Return the (X, Y) coordinate for the center point of the cell that contains the specified text.  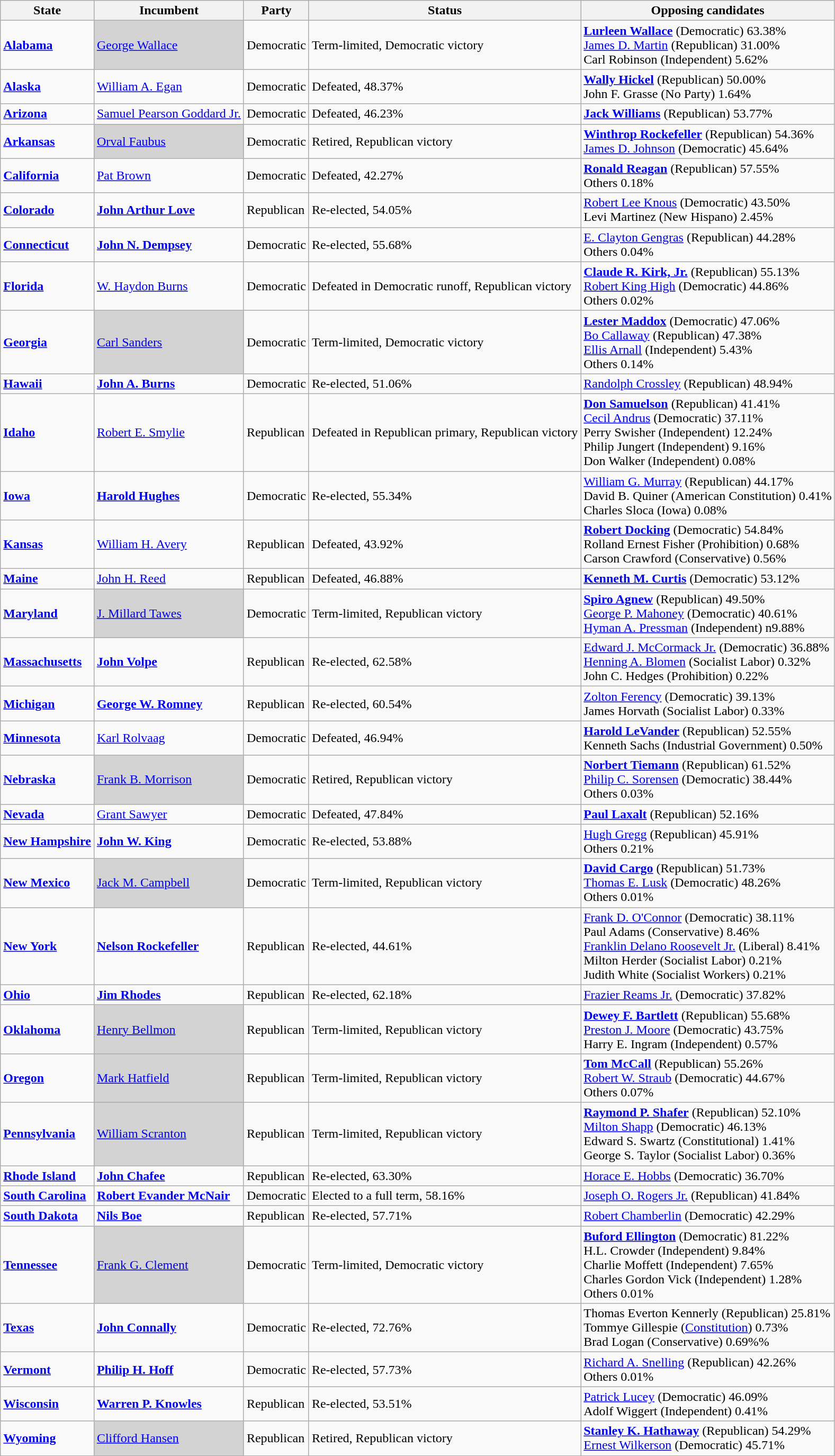
Defeated in Republican primary, Republican victory (445, 432)
New Hampshire (48, 841)
Hawaii (48, 383)
George Wallace (168, 45)
Michigan (48, 703)
Pat Brown (168, 176)
Robert E. Smylie (168, 432)
Re-elected, 53.51% (445, 1404)
Vermont (48, 1370)
E. Clayton Gengras (Republican) 44.28% Others 0.04% (708, 245)
Massachusetts (48, 662)
Harold LeVander (Republican) 52.55% Kenneth Sachs (Industrial Government) 0.50% (708, 738)
Incumbent (168, 11)
John N. Dempsey (168, 245)
Robert Lee Knous (Democratic) 43.50% Levi Martinez (New Hispano) 2.45% (708, 210)
Re-elected, 51.06% (445, 383)
Defeated, 46.94% (445, 738)
Arizona (48, 114)
California (48, 176)
Clifford Hansen (168, 1439)
Defeated, 48.37% (445, 87)
Robert Docking (Democratic) 54.84% Rolland Ernest Fisher (Prohibition) 0.68% Carson Crawford (Conservative) 0.56% (708, 544)
Idaho (48, 432)
Frazier Reams Jr. (Democratic) 37.82% (708, 995)
Tom McCall (Republican) 55.26% Robert W. Straub (Democratic) 44.67% Others 0.07% (708, 1078)
George W. Romney (168, 703)
Defeated, 47.84% (445, 814)
Re-elected, 57.71% (445, 1216)
Connecticut (48, 245)
Randolph Crossley (Republican) 48.94% (708, 383)
Re-elected, 55.68% (445, 245)
Re-elected, 62.58% (445, 662)
Texas (48, 1328)
Jim Rhodes (168, 995)
New Mexico (48, 883)
Carl Sanders (168, 342)
John Arthur Love (168, 210)
Warren P. Knowles (168, 1404)
Maine (48, 579)
Re-elected, 55.34% (445, 496)
Richard A. Snelling (Republican) 42.26% Others 0.01% (708, 1370)
Edward J. McCormack Jr. (Democratic) 36.88% Henning A. Blomen (Socialist Labor) 0.32% John C. Hedges (Prohibition) 0.22% (708, 662)
Lester Maddox (Democratic) 47.06% Bo Callaway (Republican) 47.38% Ellis Arnall (Independent) 5.43% Others 0.14% (708, 342)
Wyoming (48, 1439)
Florida (48, 286)
Tennessee (48, 1265)
Ohio (48, 995)
John Connally (168, 1328)
Re-elected, 53.88% (445, 841)
Pennsylvania (48, 1133)
David Cargo (Republican) 51.73% Thomas E. Lusk (Democratic) 48.26% Others 0.01% (708, 883)
Defeated, 43.92% (445, 544)
William G. Murray (Republican) 44.17% David B. Quiner (American Constitution) 0.41% Charles Sloca (Iowa) 0.08% (708, 496)
William A. Egan (168, 87)
Ronald Reagan (Republican) 57.55% Others 0.18% (708, 176)
Alaska (48, 87)
Re-elected, 63.30% (445, 1175)
Nelson Rockefeller (168, 946)
Frank B. Morrison (168, 780)
Orval Faubus (168, 141)
Robert Chamberlin (Democratic) 42.29% (708, 1216)
Georgia (48, 342)
Jack Williams (Republican) 53.77% (708, 114)
Frank G. Clement (168, 1265)
Harold Hughes (168, 496)
Kansas (48, 544)
State (48, 11)
Robert Evander McNair (168, 1196)
Defeated, 46.23% (445, 114)
Oregon (48, 1078)
Re-elected, 57.73% (445, 1370)
John W. King (168, 841)
Thomas Everton Kennerly (Republican) 25.81% Tommye Gillespie (Constitution) 0.73% Brad Logan (Conservative) 0.69%% (708, 1328)
Iowa (48, 496)
Jack M. Campbell (168, 883)
Kenneth M. Curtis (Democratic) 53.12% (708, 579)
Defeated, 46.88% (445, 579)
Samuel Pearson Goddard Jr. (168, 114)
Philip H. Hoff (168, 1370)
Nils Boe (168, 1216)
Stanley K. Hathaway (Republican) 54.29% Ernest Wilkerson (Democratic) 45.71% (708, 1439)
John Volpe (168, 662)
Defeated, 42.27% (445, 176)
South Carolina (48, 1196)
Hugh Gregg (Republican) 45.91% Others 0.21% (708, 841)
Defeated in Democratic runoff, Republican victory (445, 286)
Patrick Lucey (Democratic) 46.09% Adolf Wiggert (Independent) 0.41% (708, 1404)
Re-elected, 62.18% (445, 995)
Nevada (48, 814)
Status (445, 11)
John Chafee (168, 1175)
Henry Bellmon (168, 1029)
Party (276, 11)
Maryland (48, 613)
John A. Burns (168, 383)
Joseph O. Rogers Jr. (Republican) 41.84% (708, 1196)
Karl Rolvaag (168, 738)
William Scranton (168, 1133)
Claude R. Kirk, Jr. (Republican) 55.13% Robert King High (Democratic) 44.86% Others 0.02% (708, 286)
Lurleen Wallace (Democratic) 63.38% James D. Martin (Republican) 31.00% Carl Robinson (Independent) 5.62% (708, 45)
Re-elected, 60.54% (445, 703)
J. Millard Tawes (168, 613)
Zolton Ferency (Democratic) 39.13% James Horvath (Socialist Labor) 0.33% (708, 703)
Paul Laxalt (Republican) 52.16% (708, 814)
John H. Reed (168, 579)
South Dakota (48, 1216)
Arkansas (48, 141)
Colorado (48, 210)
Nebraska (48, 780)
New York (48, 946)
Elected to a full term, 58.16% (445, 1196)
Re-elected, 54.05% (445, 210)
Spiro Agnew (Republican) 49.50% George P. Mahoney (Democratic) 40.61% Hyman A. Pressman (Independent) n9.88% (708, 613)
Wisconsin (48, 1404)
Grant Sawyer (168, 814)
Opposing candidates (708, 11)
William H. Avery (168, 544)
Minnesota (48, 738)
W. Haydon Burns (168, 286)
Mark Hatfield (168, 1078)
Horace E. Hobbs (Democratic) 36.70% (708, 1175)
Wally Hickel (Republican) 50.00% John F. Grasse (No Party) 1.64% (708, 87)
Rhode Island (48, 1175)
Oklahoma (48, 1029)
Re-elected, 72.76% (445, 1328)
Alabama (48, 45)
Re-elected, 44.61% (445, 946)
Winthrop Rockefeller (Republican) 54.36% James D. Johnson (Democratic) 45.64% (708, 141)
Norbert Tiemann (Republican) 61.52% Philip C. Sorensen (Democratic) 38.44% Others 0.03% (708, 780)
Dewey F. Bartlett (Republican) 55.68% Preston J. Moore (Democratic) 43.75% Harry E. Ingram (Independent) 0.57% (708, 1029)
